From the cell containing the given text, extract its center point as [X, Y] coordinate. 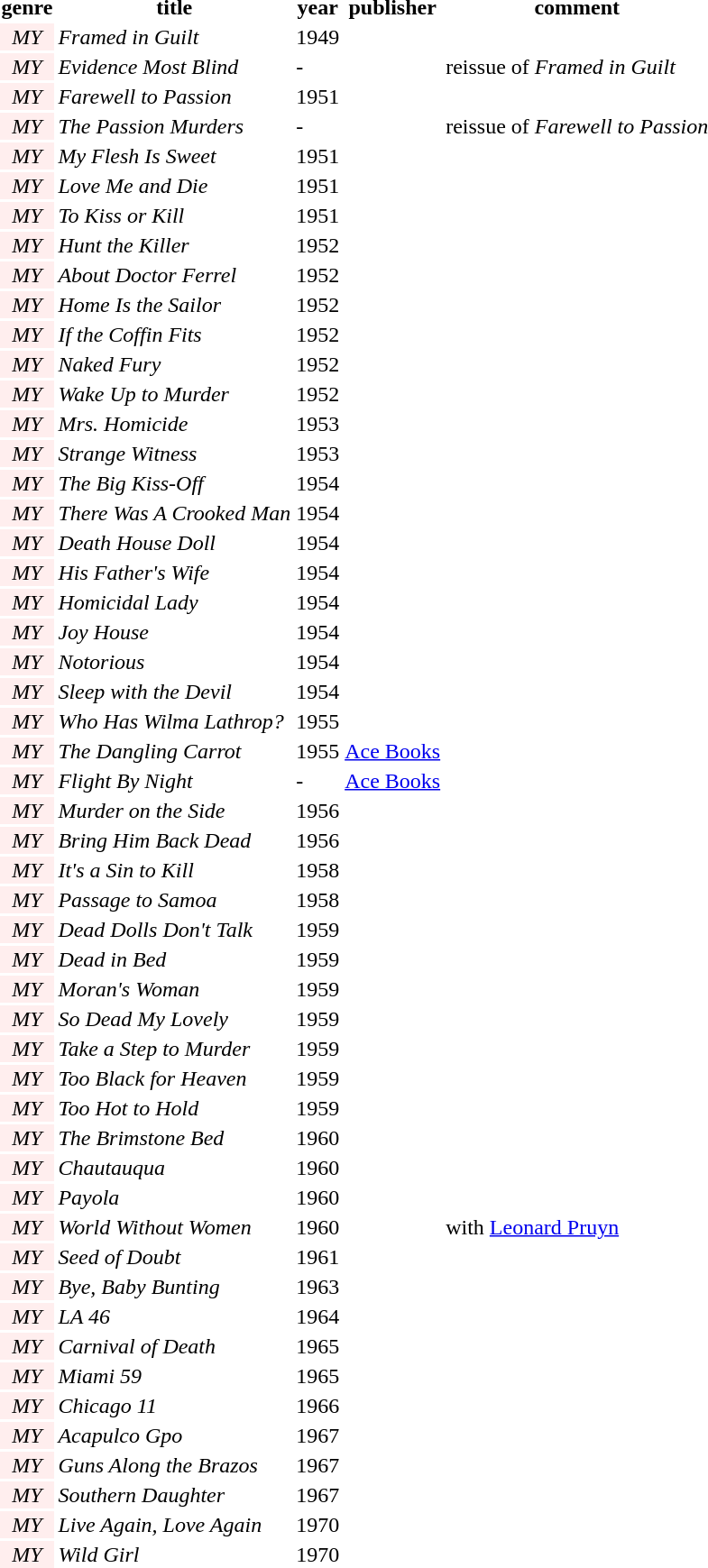
Mrs. Homicide [175, 424]
Guns Along the Brazos [175, 1465]
Who Has Wilma Lathrop? [175, 721]
Moran's Woman [175, 989]
The Big Kiss-Off [175, 483]
Chautauqua [175, 1168]
Acapulco Gpo [175, 1435]
Passage to Samoa [175, 900]
Take a Step to Murder [175, 1049]
There Was A Crooked Man [175, 513]
Chicago 11 [175, 1406]
Joy House [175, 632]
Strange Witness [175, 454]
Hunt the Killer [175, 245]
So Dead My Lovely [175, 1019]
Evidence Most Blind [175, 67]
Too Black for Heaven [175, 1078]
My Flesh Is Sweet [175, 156]
Miami 59 [175, 1376]
Live Again, Love Again [175, 1525]
About Doctor Ferrel [175, 275]
Dead in Bed [175, 959]
World Without Women [175, 1227]
Home Is the Sailor [175, 305]
To Kiss or Kill [175, 215]
1949 [317, 37]
Sleep with the Devil [175, 692]
1964 [317, 1316]
Bye, Baby Bunting [175, 1287]
Murder on the Side [175, 811]
Naked Fury [175, 364]
Too Hot to Hold [175, 1108]
Southern Daughter [175, 1495]
The Passion Murders [175, 126]
Carnival of Death [175, 1346]
Bring Him Back Dead [175, 840]
It's a Sin to Kill [175, 870]
Notorious [175, 662]
His Father's Wife [175, 573]
The Brimstone Bed [175, 1138]
Payola [175, 1197]
1966 [317, 1406]
Wild Girl [175, 1554]
1963 [317, 1287]
Love Me and Die [175, 186]
Seed of Doubt [175, 1257]
Flight By Night [175, 781]
The Dangling Carrot [175, 751]
Framed in Guilt [175, 37]
If the Coffin Fits [175, 335]
LA 46 [175, 1316]
Farewell to Passion [175, 96]
Death House Doll [175, 543]
Wake Up to Murder [175, 394]
1961 [317, 1257]
Dead Dolls Don't Talk [175, 930]
Homicidal Lady [175, 602]
